Scan for the cell matching the given text and deliver its [x, y] coordinate at center. 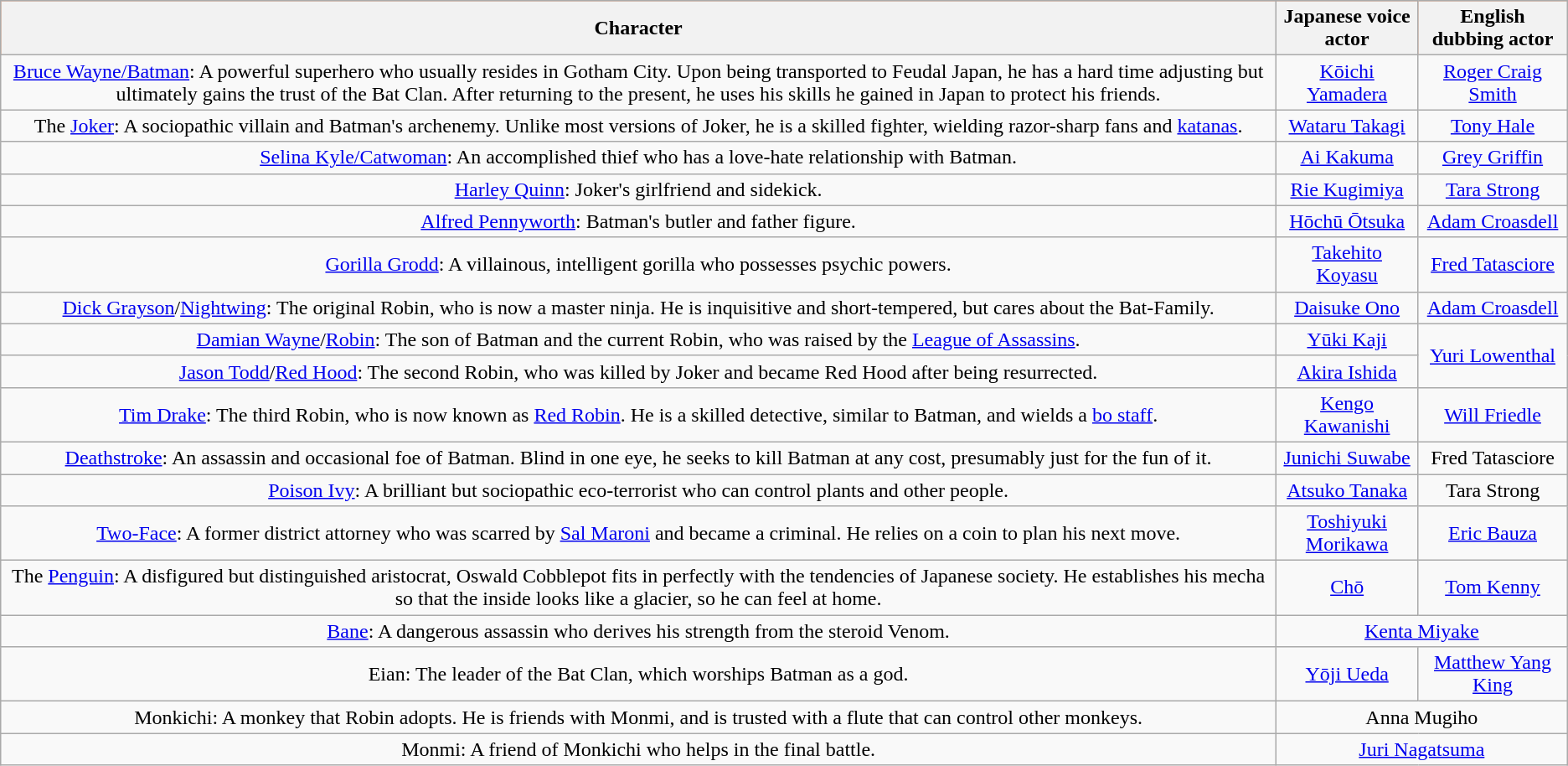
Two-Face: A former district attorney who was scarred by Sal Maroni and became a criminal. He relies on a coin to plan his next move. [638, 533]
Japanese voice actor [1347, 28]
Tim Drake: The third Robin, who is now known as Red Robin. He is a skilled detective, similar to Batman, and wields a bo staff. [638, 414]
Alfred Pennyworth: Batman's butler and father figure. [638, 221]
Matthew Yang King [1493, 674]
Selina Kyle/Catwoman: An accomplished thief who has a love-hate relationship with Batman. [638, 158]
Rie Kugimiya [1347, 189]
Damian Wayne/Robin: The son of Batman and the current Robin, who was raised by the League of Assassins. [638, 339]
Monkichi: A monkey that Robin adopts. He is friends with Monmi, and is trusted with a flute that can control other monkeys. [638, 717]
Eric Bauza [1493, 533]
Poison Ivy: A brilliant but sociopathic eco-terrorist who can control plants and other people. [638, 490]
Deathstroke: An assassin and occasional foe of Batman. Blind in one eye, he seeks to kill Batman at any cost, presumably just for the fun of it. [638, 458]
Tony Hale [1493, 126]
Wataru Takagi [1347, 126]
Junichi Suwabe [1347, 458]
Anna Mugiho [1421, 717]
Yōji Ueda [1347, 674]
Atsuko Tanaka [1347, 490]
Dick Grayson/Nightwing: The original Robin, who is now a master ninja. He is inquisitive and short-tempered, but cares about the Bat-Family. [638, 308]
Jason Todd/Red Hood: The second Robin, who was killed by Joker and became Red Hood after being resurrected. [638, 371]
Yūki Kaji [1347, 339]
Daisuke Ono [1347, 308]
Toshiyuki Morikawa [1347, 533]
Harley Quinn: Joker's girlfriend and sidekick. [638, 189]
Kenta Miyake [1421, 631]
Kengo Kawanishi [1347, 414]
English dubbing actor [1493, 28]
Monmi: A friend of Monkichi who helps in the final battle. [638, 749]
Hōchū Ōtsuka [1347, 221]
Ai Kakuma [1347, 158]
Gorilla Grodd: A villainous, intelligent gorilla who possesses psychic powers. [638, 265]
Tom Kenny [1493, 588]
Yuri Lowenthal [1493, 355]
Grey Griffin [1493, 158]
Bane: A dangerous assassin who derives his strength from the steroid Venom. [638, 631]
Eian: The leader of the Bat Clan, which worships Batman as a god. [638, 674]
Akira Ishida [1347, 371]
Character [638, 28]
Juri Nagatsuma [1421, 749]
Roger Craig Smith [1493, 82]
Kōichi Yamadera [1347, 82]
Takehito Koyasu [1347, 265]
Chō [1347, 588]
Will Friedle [1493, 414]
